Extract the [x, y] coordinate from the center of the cell holding the provided text.  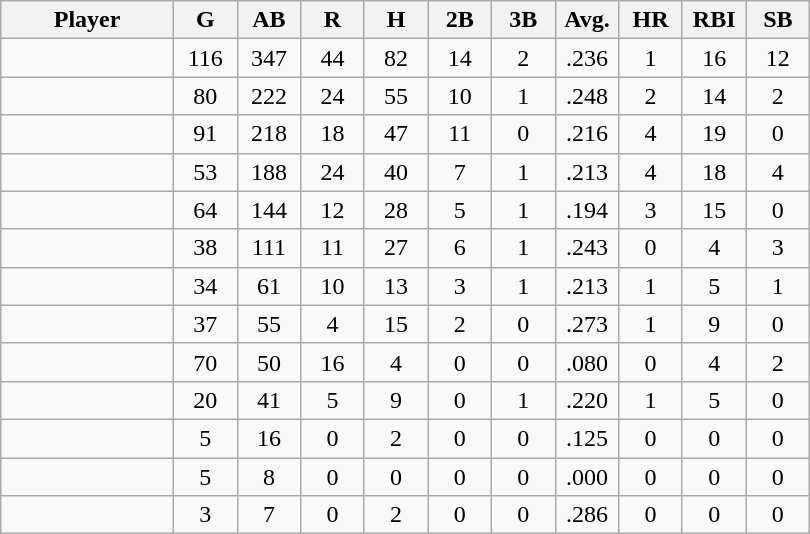
.248 [587, 96]
19 [714, 134]
144 [269, 210]
.216 [587, 134]
222 [269, 96]
HR [651, 20]
40 [396, 172]
.273 [587, 324]
91 [205, 134]
27 [396, 248]
.236 [587, 58]
.243 [587, 248]
13 [396, 286]
50 [269, 362]
3B [524, 20]
116 [205, 58]
47 [396, 134]
.080 [587, 362]
53 [205, 172]
111 [269, 248]
Avg. [587, 20]
R [333, 20]
188 [269, 172]
AB [269, 20]
20 [205, 400]
6 [460, 248]
80 [205, 96]
.125 [587, 438]
44 [333, 58]
61 [269, 286]
Player [88, 20]
SB [778, 20]
37 [205, 324]
8 [269, 477]
38 [205, 248]
.194 [587, 210]
218 [269, 134]
347 [269, 58]
.220 [587, 400]
64 [205, 210]
41 [269, 400]
34 [205, 286]
2B [460, 20]
82 [396, 58]
H [396, 20]
28 [396, 210]
.000 [587, 477]
70 [205, 362]
RBI [714, 20]
.286 [587, 515]
G [205, 20]
